Output the [X, Y] coordinate of the center of the cell containing the given text.  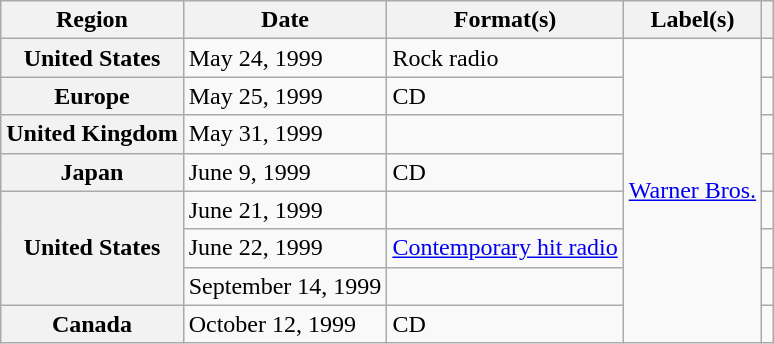
October 12, 1999 [285, 324]
Label(s) [692, 20]
June 22, 1999 [285, 248]
Format(s) [505, 20]
May 24, 1999 [285, 58]
Europe [92, 96]
May 31, 1999 [285, 134]
September 14, 1999 [285, 286]
May 25, 1999 [285, 96]
United Kingdom [92, 134]
Region [92, 20]
Japan [92, 172]
Date [285, 20]
Warner Bros. [692, 191]
June 9, 1999 [285, 172]
Canada [92, 324]
Contemporary hit radio [505, 248]
Rock radio [505, 58]
June 21, 1999 [285, 210]
